Return [x, y] of the center of cell containing provided text 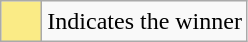
Indicates the winner [145, 22]
